Provide the (X, Y) coordinate of the cell's center where the given text is located.  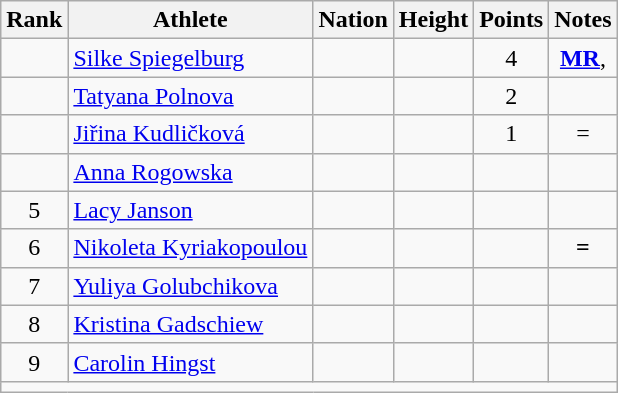
1 (512, 134)
Nation (353, 20)
MR, (583, 58)
5 (34, 210)
Height (433, 20)
Carolin Hingst (190, 362)
Nikoleta Kyriakopoulou (190, 248)
8 (34, 324)
Silke Spiegelburg (190, 58)
Tatyana Polnova (190, 96)
Rank (34, 20)
2 (512, 96)
Yuliya Golubchikova (190, 286)
9 (34, 362)
Kristina Gadschiew (190, 324)
Points (512, 20)
4 (512, 58)
Notes (583, 20)
Anna Rogowska (190, 172)
Lacy Janson (190, 210)
7 (34, 286)
6 (34, 248)
Jiřina Kudličková (190, 134)
Athlete (190, 20)
